Find where the given text appears and provide that cell's center as [x, y] coordinate. 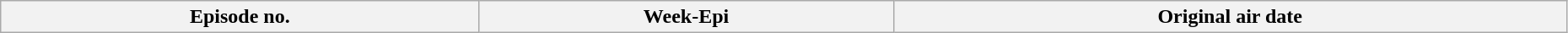
Episode no. [240, 17]
Original air date [1230, 17]
Week-Epi [687, 17]
